Capture the cell that displays the provided text and extract its (x, y) central coordinate. 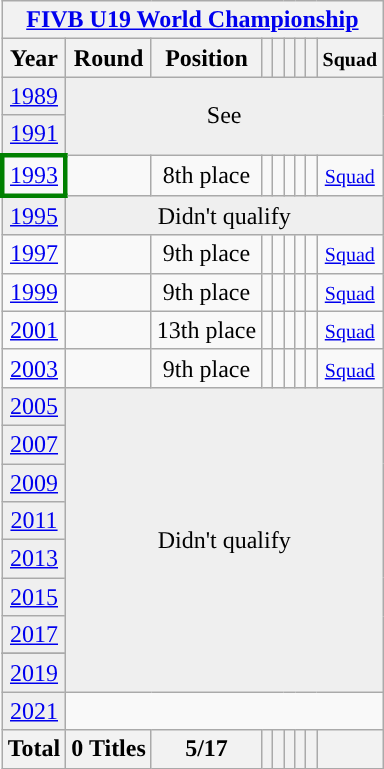
8th place (206, 174)
2009 (34, 483)
5/17 (206, 749)
Year (34, 58)
1993 (34, 174)
2003 (34, 368)
2005 (34, 406)
1989 (34, 96)
2001 (34, 330)
2011 (34, 521)
13th place (206, 330)
2013 (34, 559)
2015 (34, 597)
1991 (34, 135)
1997 (34, 254)
Total (34, 749)
See (224, 116)
1999 (34, 292)
Round (109, 58)
1995 (34, 216)
2007 (34, 444)
2017 (34, 635)
0 Titles (109, 749)
Position (206, 58)
2019 (34, 673)
FIVB U19 World Championship (192, 20)
2021 (34, 711)
